Return the [x, y] coordinate for the center point of the cell that contains the specified text.  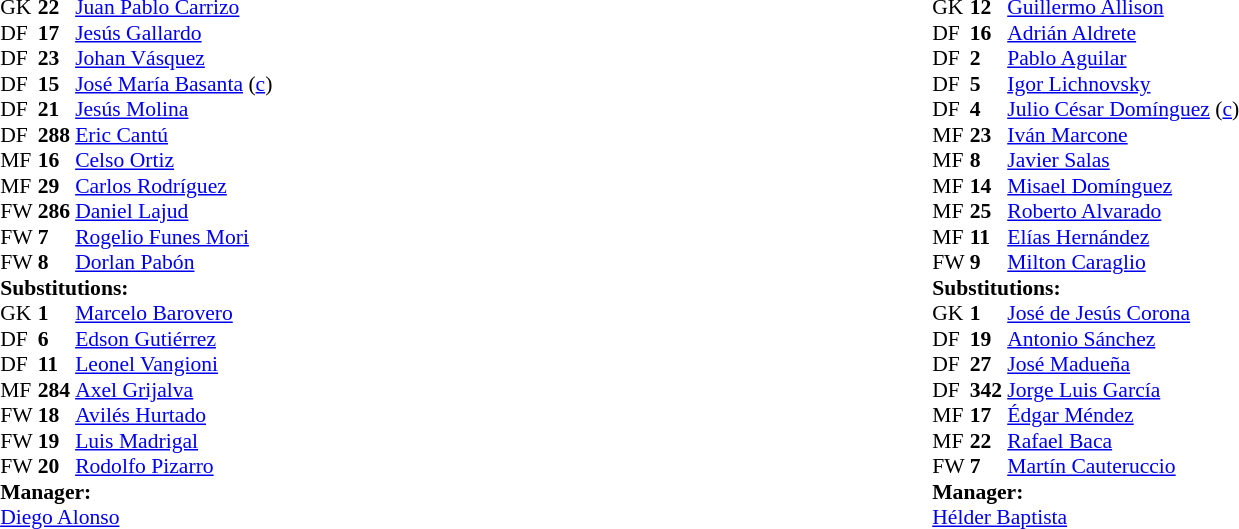
Edson Gutiérrez [174, 339]
Axel Grijalva [174, 390]
José Madueña [1123, 365]
Igor Lichnovsky [1123, 84]
Leonel Vangioni [174, 365]
Carlos Rodríguez [174, 186]
Dorlan Pabón [174, 263]
21 [57, 109]
Jorge Luis García [1123, 390]
Roberto Alvarado [1123, 211]
Antonio Sánchez [1123, 339]
Rafael Baca [1123, 441]
Iván Marcone [1123, 135]
Adrián Aldrete [1123, 33]
Milton Caraglio [1123, 263]
Elías Hernández [1123, 237]
29 [57, 186]
288 [57, 135]
Rodolfo Pizarro [174, 467]
284 [57, 390]
18 [57, 415]
25 [989, 211]
José María Basanta (c) [174, 84]
20 [57, 467]
Celso Ortiz [174, 161]
José de Jesús Corona [1123, 313]
Eric Cantú [174, 135]
6 [57, 339]
5 [989, 84]
Jesús Gallardo [174, 33]
Luis Madrigal [174, 441]
Johan Vásquez [174, 59]
Avilés Hurtado [174, 415]
Rogelio Funes Mori [174, 237]
9 [989, 263]
342 [989, 390]
27 [989, 365]
Javier Salas [1123, 161]
Marcelo Barovero [174, 313]
Misael Domínguez [1123, 186]
Daniel Lajud [174, 211]
15 [57, 84]
4 [989, 109]
Pablo Aguilar [1123, 59]
14 [989, 186]
Martín Cauteruccio [1123, 467]
Édgar Méndez [1123, 415]
22 [989, 441]
286 [57, 211]
Julio César Domínguez (c) [1123, 109]
Jesús Molina [174, 109]
2 [989, 59]
